Capture the cell that displays the provided text and extract its (x, y) central coordinate. 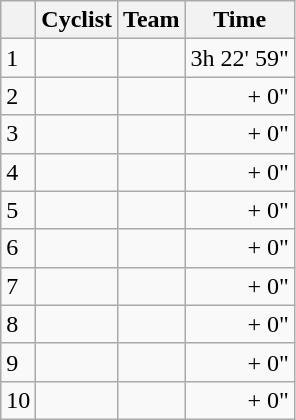
9 (18, 362)
1 (18, 58)
2 (18, 96)
Cyclist (77, 20)
6 (18, 248)
5 (18, 210)
7 (18, 286)
3 (18, 134)
8 (18, 324)
3h 22' 59" (240, 58)
Time (240, 20)
4 (18, 172)
Team (152, 20)
10 (18, 400)
